Pinpoint the cell where the given text exists, returning its (X, Y) midpoint coordinate. 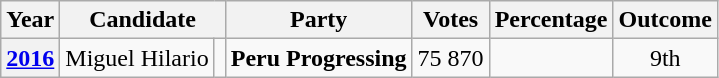
Candidate (142, 20)
75 870 (450, 58)
Percentage (551, 20)
Party (318, 20)
Outcome (665, 20)
Peru Progressing (318, 58)
Miguel Hilario (137, 58)
9th (665, 58)
Votes (450, 20)
2016 (30, 58)
Year (30, 20)
